Provide the (X, Y) coordinate of the cell's center where the given text is located.  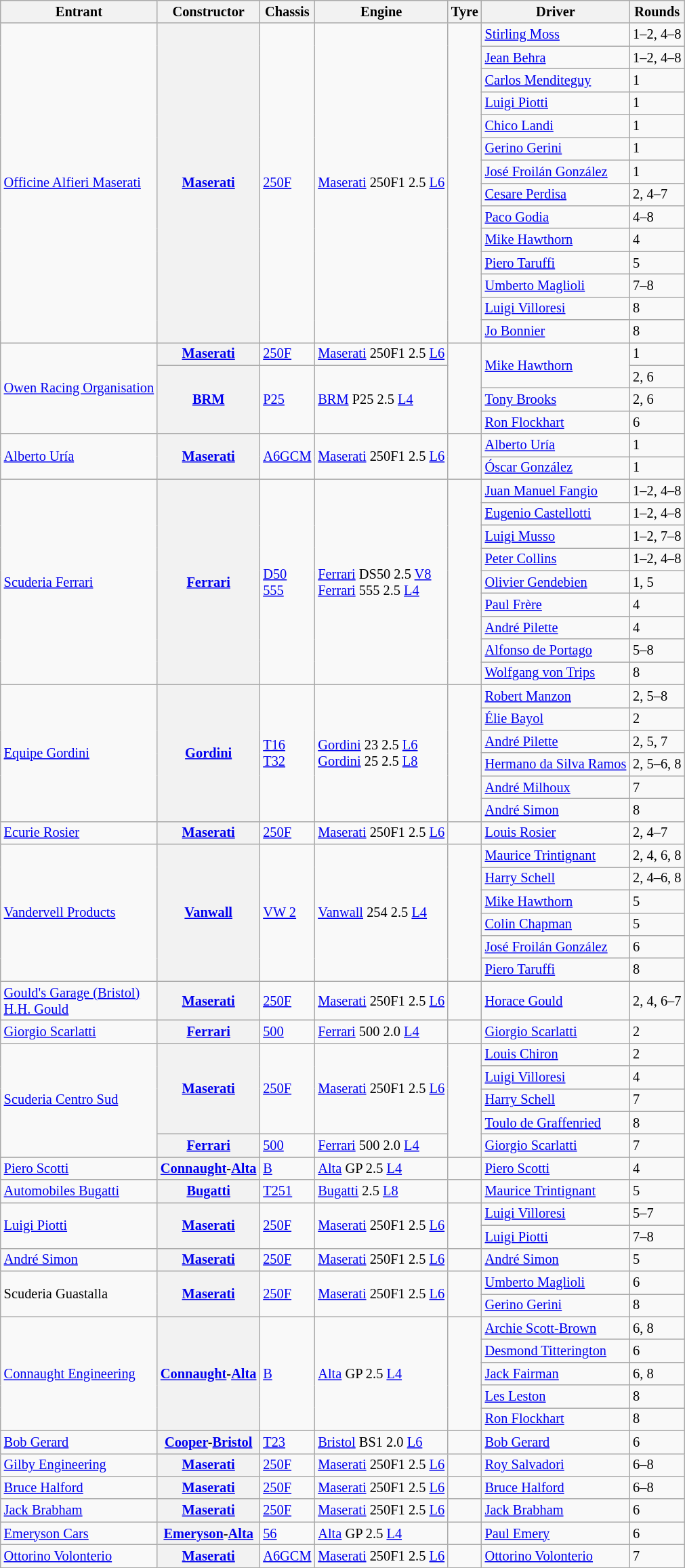
5–7 (657, 1214)
Horace Gould (556, 1001)
Chico Landi (556, 126)
BRM P25 2.5 L4 (381, 400)
Olivier Gendebien (556, 582)
Driver (556, 12)
Scuderia Ferrari (79, 581)
Élie Bayol (556, 719)
Paul Emery (556, 1533)
Bugatti 2.5 L8 (381, 1191)
Chassis (287, 12)
Jean Behra (556, 58)
Colin Chapman (556, 924)
2, 4–6, 8 (657, 878)
T16T32 (287, 753)
2, 5, 7 (657, 741)
2, 4, 6–7 (657, 1001)
Toulo de Graffenried (556, 1123)
Alfonso de Portago (556, 651)
T251 (287, 1191)
André Milhoux (556, 787)
Ferrari DS50 2.5 V8Ferrari 555 2.5 L4 (381, 581)
2, 4, 6, 8 (657, 856)
Ecurie Rosier (79, 833)
Jack Fairman (556, 1374)
2, 5–8 (657, 696)
Engine (381, 12)
Luigi Musso (556, 536)
Scuderia Centro Sud (79, 1100)
Louis Rosier (556, 833)
Gould's Garage (Bristol) H.H. Gould (79, 1001)
Officine Alfieri Maserati (79, 183)
Roy Salvadori (556, 1465)
Bristol BS1 2.0 L6 (381, 1442)
Emeryson-Alta (209, 1533)
Vanwall (209, 913)
Connaught Engineering (79, 1374)
Tyre (465, 12)
Bugatti (209, 1191)
1–2, 7–8 (657, 536)
Louis Chiron (556, 1054)
Automobiles Bugatti (79, 1191)
Emeryson Cars (79, 1533)
Owen Racing Organisation (79, 388)
2, 5–6, 8 (657, 764)
Desmond Titterington (556, 1350)
56 (287, 1533)
Carlos Menditeguy (556, 80)
Cooper-Bristol (209, 1442)
Hermano da Silva Ramos (556, 764)
Jo Bonnier (556, 331)
Paco Godia (556, 217)
1, 5 (657, 582)
Stirling Moss (556, 35)
T23 (287, 1442)
Archie Scott-Brown (556, 1328)
Peter Collins (556, 559)
Eugenio Castellotti (556, 514)
Gilby Engineering (79, 1465)
D50555 (287, 581)
VW 2 (287, 913)
Wolfgang von Trips (556, 673)
Tony Brooks (556, 399)
Gordini (209, 753)
Constructor (209, 12)
Juan Manuel Fangio (556, 491)
Equipe Gordini (79, 753)
Robert Manzon (556, 696)
Entrant (79, 12)
BRM (209, 400)
4–8 (657, 217)
Les Leston (556, 1397)
P25 (287, 400)
Vandervell Products (79, 913)
Scuderia Guastalla (79, 1293)
Óscar González (556, 468)
Cesare Perdisa (556, 194)
Vanwall 254 2.5 L4 (381, 913)
Rounds (657, 12)
5–8 (657, 651)
Paul Frère (556, 604)
Gordini 23 2.5 L6Gordini 25 2.5 L8 (381, 753)
